Pinpoint the cell where the given text exists, returning its [x, y] midpoint coordinate. 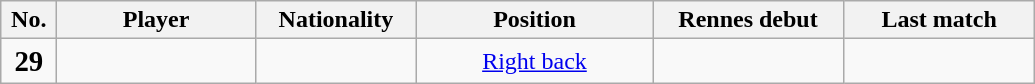
29 [29, 61]
Player [156, 20]
Rennes debut [748, 20]
Last match [940, 20]
Right back [534, 61]
Position [534, 20]
No. [29, 20]
Nationality [336, 20]
